Search for the cell housing the specified text and yield its [x, y] center coordinate. 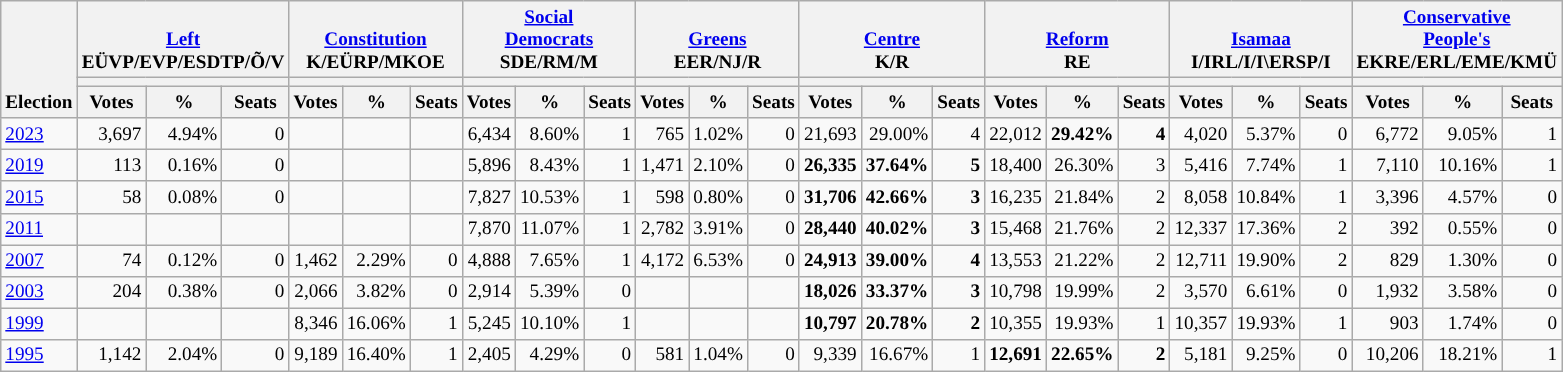
29.00% [897, 134]
8,058 [1201, 197]
1,932 [1388, 292]
0.55% [1462, 229]
21,693 [830, 134]
SocialDemocratsSDE/RM/M [548, 40]
39.00% [897, 261]
16,235 [1016, 197]
21.84% [1083, 197]
IsamaaI/IRL/I/I\ERSP/I [1261, 40]
5 [959, 166]
6.61% [1266, 292]
33.37% [897, 292]
31,706 [830, 197]
2.10% [718, 166]
10,798 [1016, 292]
15,468 [1016, 229]
10.10% [549, 324]
6,772 [1388, 134]
2007 [39, 261]
598 [662, 197]
12,711 [1201, 261]
6.53% [718, 261]
16.06% [376, 324]
29.42% [1083, 134]
5,416 [1201, 166]
903 [1388, 324]
2011 [39, 229]
12,337 [1201, 229]
12,691 [1016, 355]
0.08% [184, 197]
765 [662, 134]
3.58% [1462, 292]
16.67% [897, 355]
21.22% [1083, 261]
10,357 [1201, 324]
2.29% [376, 261]
392 [1388, 229]
10.84% [1266, 197]
1,471 [662, 166]
CentreK/R [892, 40]
7,827 [488, 197]
19.99% [1083, 292]
1995 [39, 355]
204 [112, 292]
Election [39, 60]
13,553 [1016, 261]
40.02% [897, 229]
18.21% [1462, 355]
58 [112, 197]
ConstitutionK/EÜRP/MKOE [376, 40]
10,797 [830, 324]
21.76% [1083, 229]
7.74% [1266, 166]
3.91% [718, 229]
2019 [39, 166]
4,020 [1201, 134]
74 [112, 261]
8,346 [316, 324]
0.80% [718, 197]
9.05% [1462, 134]
3,697 [112, 134]
8.60% [549, 134]
0.38% [184, 292]
7.65% [549, 261]
7,110 [1388, 166]
11.07% [549, 229]
3.82% [376, 292]
2.04% [184, 355]
18,026 [830, 292]
22.65% [1083, 355]
1,462 [316, 261]
26.30% [1083, 166]
5.39% [549, 292]
18,400 [1016, 166]
17.36% [1266, 229]
10,355 [1016, 324]
16.40% [376, 355]
9,189 [316, 355]
9.25% [1266, 355]
37.64% [897, 166]
22,012 [1016, 134]
6,434 [488, 134]
4.94% [184, 134]
ConservativePeople'sEKRE/ERL/EME/KMÜ [1457, 40]
28,440 [830, 229]
0.12% [184, 261]
1.74% [1462, 324]
LeftEÜVP/EVP/ESDTP/Õ/V [183, 40]
5.37% [1266, 134]
7,870 [488, 229]
26,335 [830, 166]
0.16% [184, 166]
1,142 [112, 355]
19.90% [1266, 261]
42.66% [897, 197]
829 [1388, 261]
4,888 [488, 261]
113 [112, 166]
2,066 [316, 292]
GreensEER/NJ/R [718, 40]
1999 [39, 324]
9,339 [830, 355]
2015 [39, 197]
2,914 [488, 292]
8.43% [549, 166]
24,913 [830, 261]
2003 [39, 292]
20.78% [897, 324]
4,172 [662, 261]
1.04% [718, 355]
2023 [39, 134]
3,570 [1201, 292]
10,206 [1388, 355]
4.57% [1462, 197]
4.29% [549, 355]
2,782 [662, 229]
1.02% [718, 134]
581 [662, 355]
10.53% [549, 197]
ReformRE [1078, 40]
1.30% [1462, 261]
5,181 [1201, 355]
5,896 [488, 166]
2,405 [488, 355]
10.16% [1462, 166]
3,396 [1388, 197]
5,245 [488, 324]
